For the text-containing cell, return its midpoint in (x, y) coordinate format. 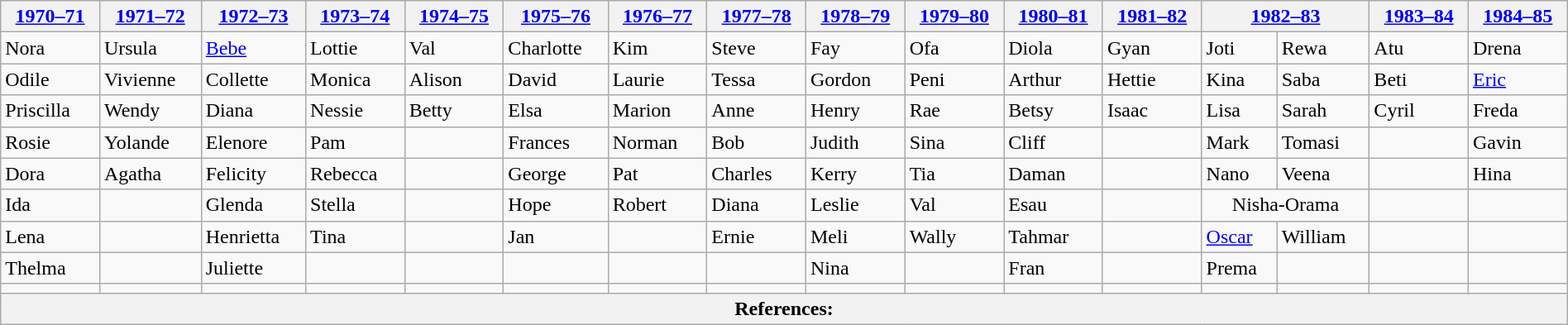
Pat (657, 174)
Steve (757, 48)
1982–83 (1285, 17)
Arthur (1054, 79)
1971–72 (151, 17)
Meli (855, 237)
1983–84 (1419, 17)
Gavin (1518, 142)
Dora (50, 174)
Ida (50, 205)
Betsy (1054, 111)
Tessa (757, 79)
Agatha (151, 174)
Bebe (253, 48)
Saba (1323, 79)
Sarah (1323, 111)
Leslie (855, 205)
Elsa (556, 111)
Lena (50, 237)
1974–75 (454, 17)
1973–74 (356, 17)
Henrietta (253, 237)
Sina (954, 142)
1977–78 (757, 17)
Pam (356, 142)
Priscilla (50, 111)
Kina (1239, 79)
Tina (356, 237)
Prema (1239, 268)
Charlotte (556, 48)
1976–77 (657, 17)
Cliff (1054, 142)
Wally (954, 237)
1984–85 (1518, 17)
Stella (356, 205)
1978–79 (855, 17)
Bob (757, 142)
Mark (1239, 142)
Eric (1518, 79)
Fay (855, 48)
Rewa (1323, 48)
Rae (954, 111)
1975–76 (556, 17)
Marion (657, 111)
Freda (1518, 111)
1979–80 (954, 17)
Betty (454, 111)
Ursula (151, 48)
Henry (855, 111)
Odile (50, 79)
Lisa (1239, 111)
Atu (1419, 48)
Hope (556, 205)
1981–82 (1152, 17)
Jan (556, 237)
Anne (757, 111)
Elenore (253, 142)
Peni (954, 79)
Monica (356, 79)
Felicity (253, 174)
George (556, 174)
Nessie (356, 111)
Tomasi (1323, 142)
Nina (855, 268)
Thelma (50, 268)
Tia (954, 174)
Nora (50, 48)
Juliette (253, 268)
Daman (1054, 174)
Laurie (657, 79)
Nisha-Orama (1285, 205)
David (556, 79)
Fran (1054, 268)
Alison (454, 79)
Tahmar (1054, 237)
Wendy (151, 111)
Isaac (1152, 111)
Vivienne (151, 79)
Frances (556, 142)
Yolande (151, 142)
References: (784, 308)
Gyan (1152, 48)
Charles (757, 174)
Nano (1239, 174)
Hina (1518, 174)
Cyril (1419, 111)
Ernie (757, 237)
Robert (657, 205)
Joti (1239, 48)
Rosie (50, 142)
Gordon (855, 79)
Drena (1518, 48)
Veena (1323, 174)
Judith (855, 142)
Kim (657, 48)
Hettie (1152, 79)
Diola (1054, 48)
1970–71 (50, 17)
1972–73 (253, 17)
1980–81 (1054, 17)
Glenda (253, 205)
Rebecca (356, 174)
Collette (253, 79)
William (1323, 237)
Lottie (356, 48)
Oscar (1239, 237)
Ofa (954, 48)
Kerry (855, 174)
Beti (1419, 79)
Norman (657, 142)
Esau (1054, 205)
